For the text-containing cell, return its midpoint in (X, Y) coordinate format. 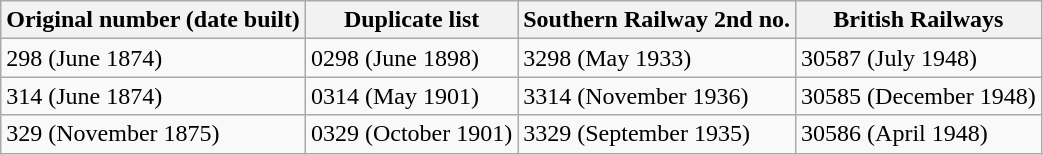
0298 (June 1898) (411, 58)
30585 (December 1948) (919, 96)
0329 (October 1901) (411, 134)
Duplicate list (411, 20)
314 (June 1874) (154, 96)
298 (June 1874) (154, 58)
0314 (May 1901) (411, 96)
3298 (May 1933) (657, 58)
Southern Railway 2nd no. (657, 20)
3329 (September 1935) (657, 134)
3314 (November 1936) (657, 96)
329 (November 1875) (154, 134)
British Railways (919, 20)
Original number (date built) (154, 20)
30587 (July 1948) (919, 58)
30586 (April 1948) (919, 134)
